From the cell containing the given text, extract its center point as [X, Y] coordinate. 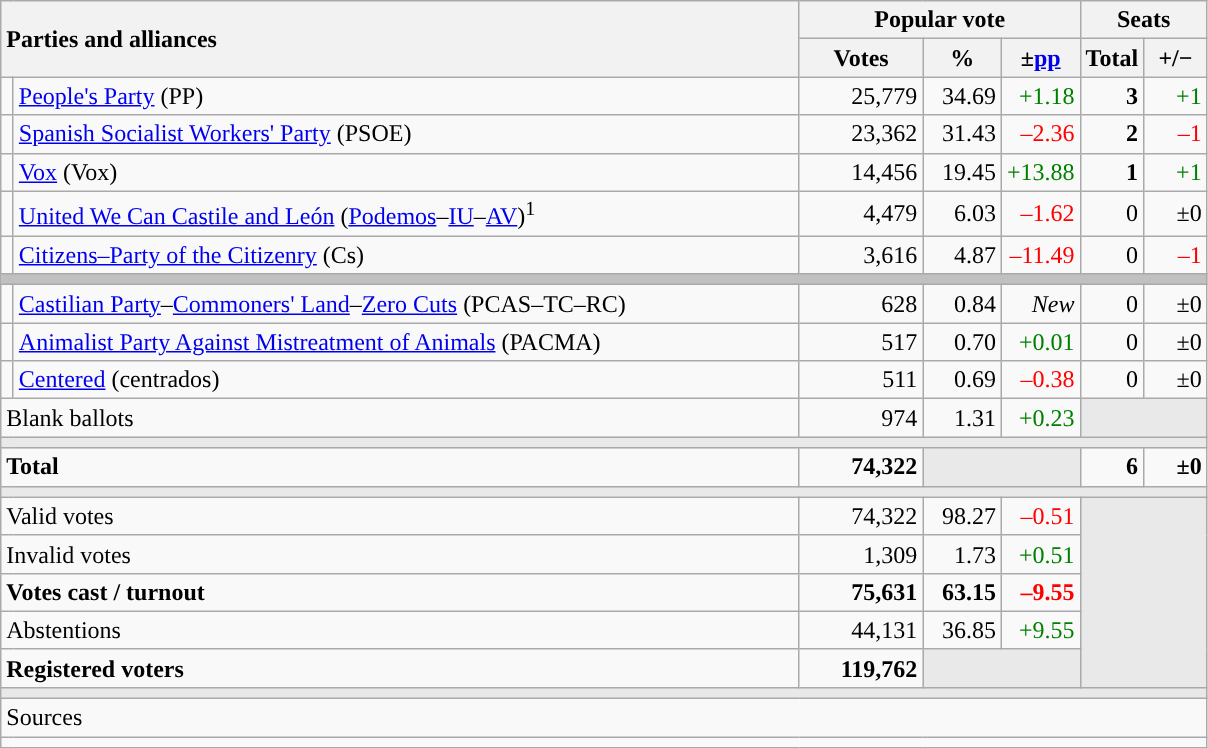
511 [861, 380]
63.15 [962, 592]
974 [861, 418]
Blank ballots [400, 418]
Animalist Party Against Mistreatment of Animals (PACMA) [406, 342]
1 [1112, 172]
–9.55 [1040, 592]
Citizens–Party of the Citizenry (Cs) [406, 255]
% [962, 58]
Votes [861, 58]
36.85 [962, 630]
Invalid votes [400, 554]
Valid votes [400, 516]
628 [861, 304]
98.27 [962, 516]
+0.51 [1040, 554]
People's Party (PP) [406, 96]
2 [1112, 134]
6.03 [962, 214]
+/− [1176, 58]
3 [1112, 96]
Sources [604, 718]
14,456 [861, 172]
119,762 [861, 668]
United We Can Castile and León (Podemos–IU–AV)1 [406, 214]
44,131 [861, 630]
75,631 [861, 592]
Popular vote [940, 20]
0.69 [962, 380]
517 [861, 342]
Seats [1144, 20]
0.84 [962, 304]
19.45 [962, 172]
–1.62 [1040, 214]
–11.49 [1040, 255]
6 [1112, 467]
+0.01 [1040, 342]
1,309 [861, 554]
Votes cast / turnout [400, 592]
0.70 [962, 342]
1.31 [962, 418]
Registered voters [400, 668]
New [1040, 304]
3,616 [861, 255]
4,479 [861, 214]
+1.18 [1040, 96]
Castilian Party–Commoners' Land–Zero Cuts (PCAS–TC–RC) [406, 304]
–2.36 [1040, 134]
Vox (Vox) [406, 172]
+9.55 [1040, 630]
Centered (centrados) [406, 380]
Parties and alliances [400, 39]
Spanish Socialist Workers' Party (PSOE) [406, 134]
1.73 [962, 554]
4.87 [962, 255]
+0.23 [1040, 418]
Abstentions [400, 630]
34.69 [962, 96]
25,779 [861, 96]
+13.88 [1040, 172]
±pp [1040, 58]
23,362 [861, 134]
–0.51 [1040, 516]
–0.38 [1040, 380]
31.43 [962, 134]
